Scan for the cell matching the given text and deliver its (X, Y) coordinate at center. 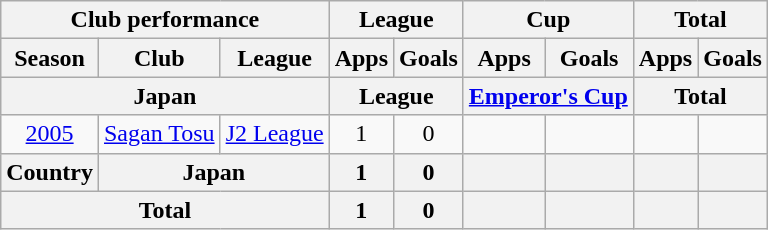
Country (50, 172)
Club performance (165, 20)
Club (159, 58)
Sagan Tosu (159, 134)
J2 League (274, 134)
2005 (50, 134)
Emperor's Cup (548, 96)
Season (50, 58)
Cup (548, 20)
